Extract the [x, y] coordinate from the center of the cell holding the provided text.  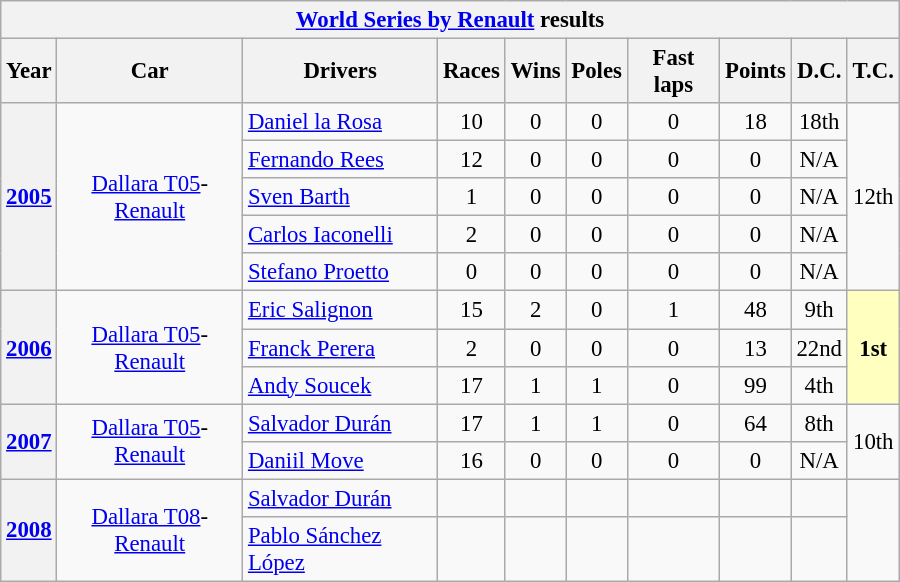
64 [756, 423]
Daniil Move [340, 460]
D.C. [819, 72]
2005 [29, 197]
Pablo Sánchez López [340, 550]
Races [472, 72]
15 [472, 310]
Poles [596, 72]
Dallara T08-Renault [150, 530]
Wins [536, 72]
10 [472, 122]
18 [756, 122]
World Series by Renault results [450, 20]
Sven Barth [340, 197]
Year [29, 72]
1st [873, 348]
T.C. [873, 72]
8th [819, 423]
2007 [29, 442]
Stefano Proetto [340, 273]
13 [756, 348]
2006 [29, 348]
Andy Soucek [340, 385]
Car [150, 72]
12th [873, 197]
Franck Perera [340, 348]
22nd [819, 348]
Points [756, 72]
Carlos Iaconelli [340, 235]
4th [819, 385]
10th [873, 442]
Fast laps [674, 72]
Fernando Rees [340, 160]
12 [472, 160]
18th [819, 122]
2008 [29, 530]
Eric Salignon [340, 310]
99 [756, 385]
Daniel la Rosa [340, 122]
9th [819, 310]
Drivers [340, 72]
48 [756, 310]
16 [472, 460]
